Extract the [x, y] coordinate from the center of the cell holding the provided text.  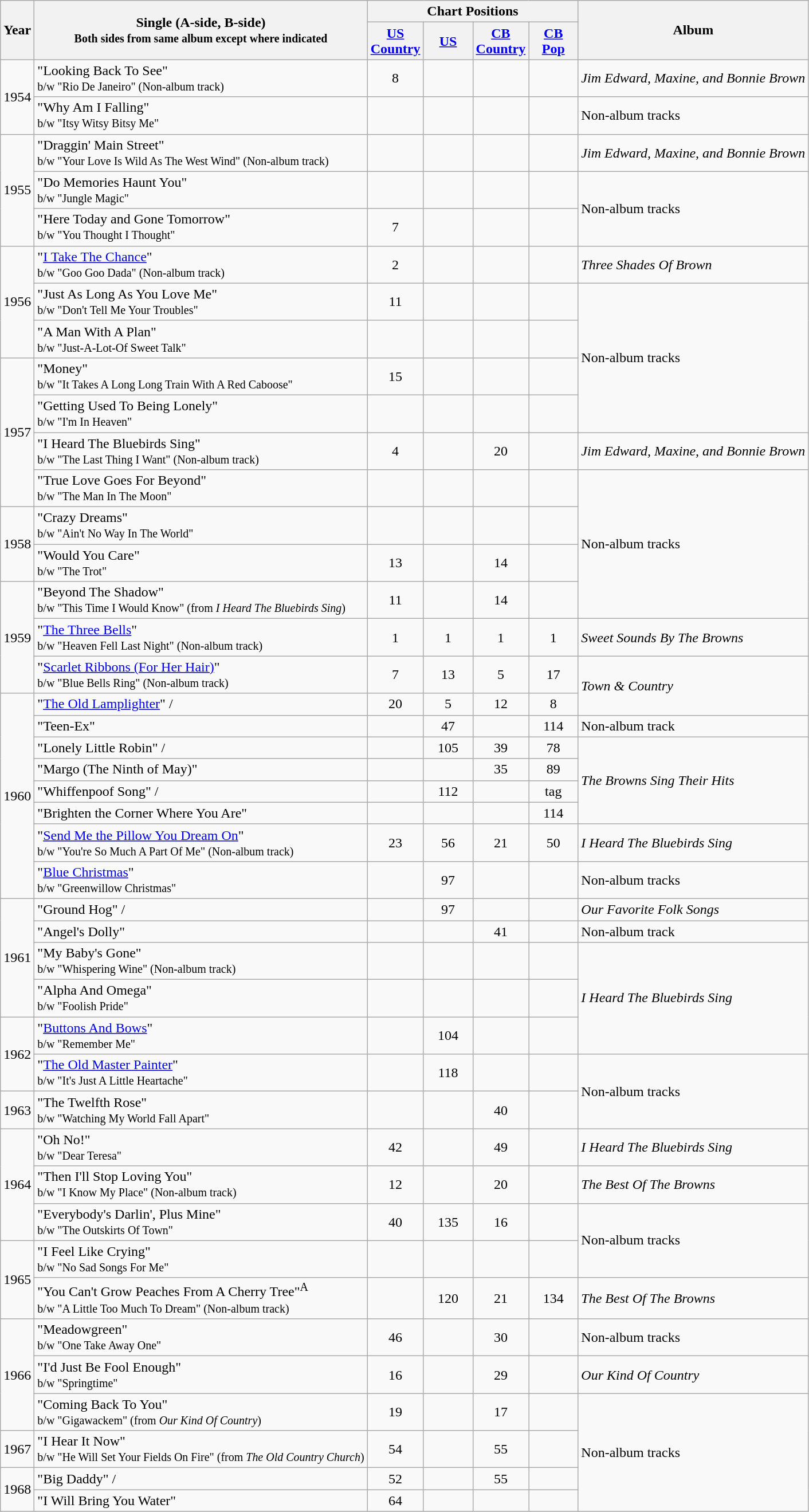
"Do Memories Haunt You"b/w "Jungle Magic" [201, 190]
112 [448, 791]
1960 [17, 796]
Chart Positions [473, 11]
Sweet Sounds By The Browns [693, 637]
50 [553, 842]
"Teen-Ex" [201, 726]
"Why Am I Falling"b/w "Itsy Witsy Bitsy Me" [201, 116]
tag [553, 791]
39 [501, 748]
135 [448, 1222]
"Just As Long As You Love Me"b/w "Don't Tell Me Your Troubles" [201, 301]
"Meadowgreen"b/w "One Take Away One" [201, 1337]
"Draggin' Main Street"b/w "Your Love Is Wild As The West Wind" (Non-album track) [201, 152]
"I Take The Chance"b/w "Goo Goo Dada" (Non-album track) [201, 265]
30 [501, 1337]
"Lonely Little Robin" / [201, 748]
4 [395, 450]
104 [448, 1036]
"Big Daddy" / [201, 1479]
Album [693, 30]
1962 [17, 1054]
120 [448, 1298]
"Angel's Dolly" [201, 931]
29 [501, 1375]
1958 [17, 544]
"Buttons And Bows"b/w "Remember Me" [201, 1036]
2 [395, 265]
"You Can't Grow Peaches From A Cherry Tree"Ab/w "A Little Too Much To Dream" (Non-album track) [201, 1298]
1965 [17, 1280]
15 [395, 376]
"Here Today and Gone Tomorrow"b/w "You Thought I Thought" [201, 227]
"Oh No!"b/w "Dear Teresa" [201, 1147]
"Everybody's Darlin', Plus Mine"b/w "The Outskirts Of Town" [201, 1222]
"I Feel Like Crying"b/w "No Sad Songs For Me" [201, 1259]
"Scarlet Ribbons (For Her Hair)"b/w "Blue Bells Ring" (Non-album track) [201, 675]
US [448, 41]
Three Shades Of Brown [693, 265]
CB Country [501, 41]
1964 [17, 1185]
49 [501, 1147]
1959 [17, 637]
"Ground Hog" / [201, 909]
35 [501, 769]
"Then I'll Stop Loving You"b/w "I Know My Place" (Non-album track) [201, 1185]
105 [448, 748]
1966 [17, 1375]
46 [395, 1337]
89 [553, 769]
23 [395, 842]
"Would You Care"b/w "The Trot" [201, 563]
"A Man With A Plan"b/w "Just-A-Lot-Of Sweet Talk" [201, 339]
"Blue Christmas"b/w "Greenwillow Christmas" [201, 880]
Our Favorite Folk Songs [693, 909]
64 [395, 1501]
US Country [395, 41]
41 [501, 931]
"My Baby's Gone"b/w "Whispering Wine" (Non-album track) [201, 961]
Town & Country [693, 685]
56 [448, 842]
1957 [17, 432]
52 [395, 1479]
"Getting Used To Being Lonely"b/w "I'm In Heaven" [201, 414]
1956 [17, 301]
Year [17, 30]
"Whiffenpoof Song" / [201, 791]
1961 [17, 957]
"The Old Lamplighter" / [201, 704]
1968 [17, 1490]
"Margo (The Ninth of May)" [201, 769]
"The Twelfth Rose"b/w "Watching My World Fall Apart" [201, 1110]
1955 [17, 190]
1954 [17, 97]
"Beyond The Shadow"b/w "This Time I Would Know" (from I Heard The Bluebirds Sing) [201, 600]
78 [553, 748]
Single (A-side, B-side)Both sides from same album except where indicated [201, 30]
"I Hear It Now"b/w "He Will Set Your Fields On Fire" (from The Old Country Church) [201, 1450]
19 [395, 1412]
"Money"b/w "It Takes A Long Long Train With A Red Caboose" [201, 376]
"The Three Bells"b/w "Heaven Fell Last Night" (Non-album track) [201, 637]
"The Old Master Painter"b/w "It's Just A Little Heartache" [201, 1073]
Our Kind Of Country [693, 1375]
"Looking Back To See"b/w "Rio De Janeiro" (Non-album track) [201, 78]
"I Heard The Bluebirds Sing"b/w "The Last Thing I Want" (Non-album track) [201, 450]
The Browns Sing Their Hits [693, 780]
"Send Me the Pillow You Dream On"b/w "You're So Much A Part Of Me" (Non-album track) [201, 842]
54 [395, 1450]
"I Will Bring You Water" [201, 1501]
"Alpha And Omega"b/w "Foolish Pride" [201, 998]
42 [395, 1147]
1967 [17, 1450]
"Coming Back To You"b/w "Gigawackem" (from Our Kind Of Country) [201, 1412]
"I'd Just Be Fool Enough"b/w "Springtime" [201, 1375]
CB Pop [553, 41]
"Crazy Dreams"b/w "Ain't No Way In The World" [201, 526]
"True Love Goes For Beyond"b/w "The Man In The Moon" [201, 488]
"Brighten the Corner Where You Are" [201, 813]
118 [448, 1073]
47 [448, 726]
1963 [17, 1110]
134 [553, 1298]
